For the text-containing cell, return its midpoint in (X, Y) coordinate format. 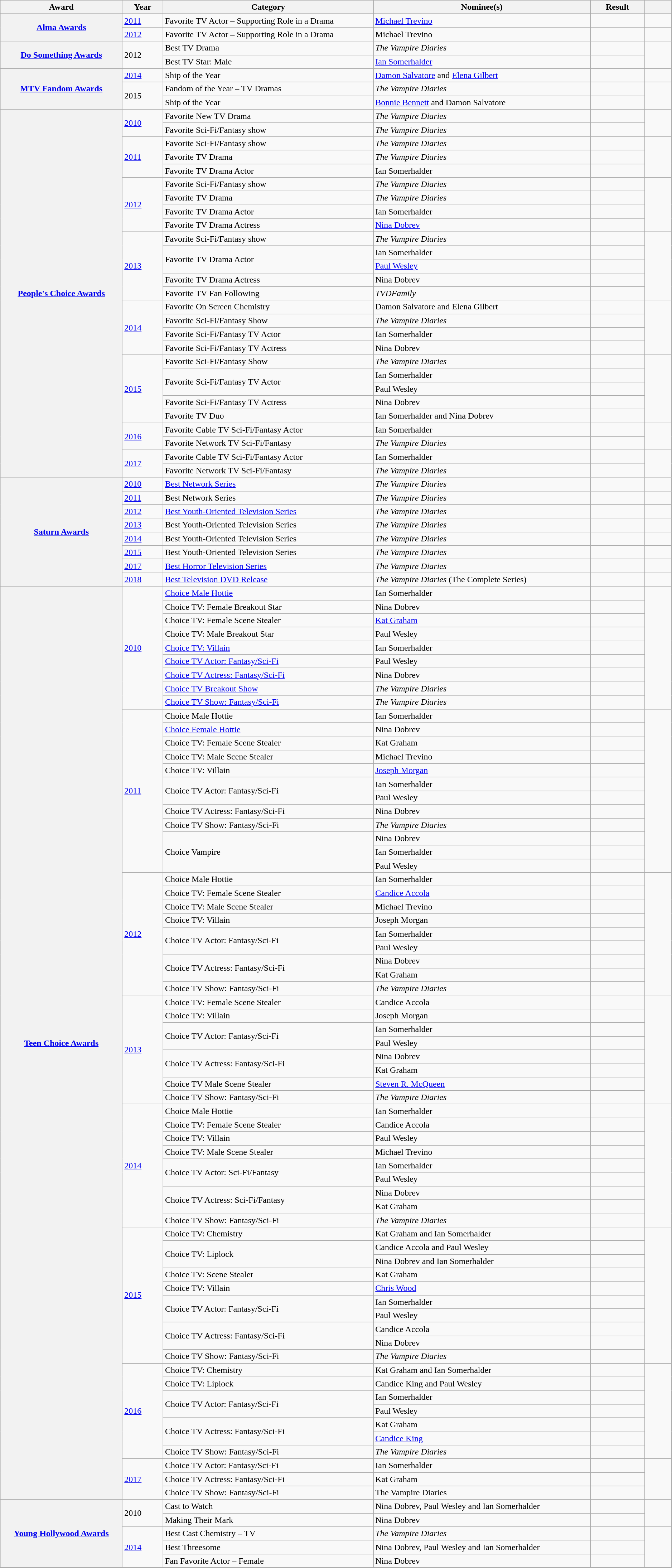
Fandom of the Year – TV Dramas (268, 89)
Nominee(s) (482, 7)
Choice TV: Male Breakout Star (268, 634)
Fan Favorite Actor – Female (268, 1561)
Choice TV Male Scene Stealer (268, 1084)
Choice TV Actress: Sci-Fi/Fantasy (268, 1200)
Ian Somerhalder and Nina Dobrev (482, 416)
2018 (143, 579)
Result (618, 7)
Young Hollywood Awards (62, 1534)
Favorite TV Duo (268, 416)
Cast to Watch (268, 1506)
Choice TV Breakout Show (268, 689)
Chris Wood (482, 1288)
Candice King (482, 1438)
Best Television DVD Release (268, 579)
Steven R. McQueen (482, 1084)
MTV Fandom Awards (62, 89)
Candice Accola and Paul Wesley (482, 1247)
Best TV Drama (268, 48)
The Vampire Diaries (The Complete Series) (482, 579)
Bonnie Bennett and Damon Salvatore (482, 102)
TVDFamily (482, 293)
Favorite On Screen Chemistry (268, 307)
Alma Awards (62, 28)
Choice Vampire (268, 852)
Nina Dobrev and Ian Somerhalder (482, 1261)
Candice King and Paul Wesley (482, 1384)
Choice Female Hottie (268, 729)
Favorite TV Fan Following (268, 293)
Saturn Awards (62, 532)
Award (62, 7)
Teen Choice Awards (62, 1043)
Best Horror Television Series (268, 566)
Best Cast Chemistry – TV (268, 1534)
Best Threesome (268, 1547)
Favorite New TV Drama (268, 116)
Choice TV: Female Breakout Star (268, 607)
Best TV Star: Male (268, 62)
Making Their Mark (268, 1520)
Do Something Awards (62, 55)
Year (143, 7)
Choice TV Actor: Sci-Fi/Fantasy (268, 1172)
Choice TV: Scene Stealer (268, 1275)
People's Choice Awards (62, 293)
Category (268, 7)
